For the text-containing cell, return its midpoint in [x, y] coordinate format. 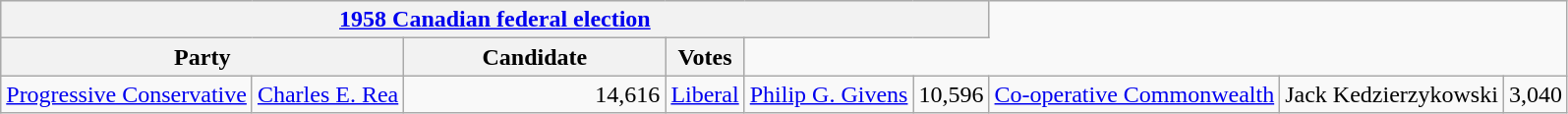
Jack Kedzierzykowski [1392, 94]
3,040 [1536, 94]
Party [203, 57]
1958 Canadian federal election [495, 20]
Philip G. Givens [829, 94]
Charles E. Rea [327, 94]
Co-operative Commonwealth [1134, 94]
10,596 [952, 94]
Candidate [535, 57]
Progressive Conservative [127, 94]
Liberal [705, 94]
14,616 [535, 94]
Votes [705, 57]
